From the cell containing the given text, extract its center point as [X, Y] coordinate. 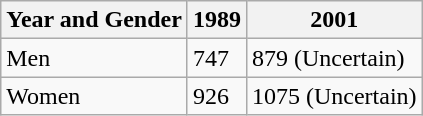
Women [94, 96]
747 [216, 58]
Men [94, 58]
879 (Uncertain) [334, 58]
1989 [216, 20]
Year and Gender [94, 20]
1075 (Uncertain) [334, 96]
2001 [334, 20]
926 [216, 96]
